Return (x, y) of the center of cell containing provided text 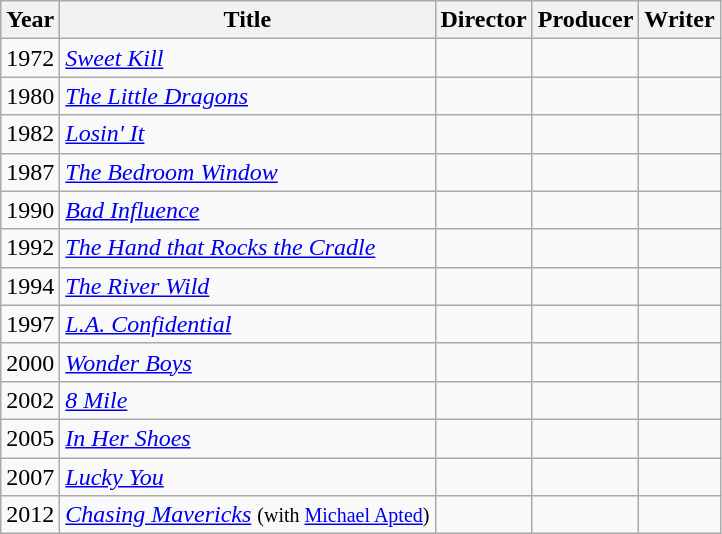
The Bedroom Window (248, 172)
Writer (680, 20)
1987 (30, 172)
Bad Influence (248, 210)
1972 (30, 58)
Chasing Mavericks (with Michael Apted) (248, 515)
2002 (30, 400)
The Hand that Rocks the Cradle (248, 248)
1997 (30, 324)
1992 (30, 248)
8 Mile (248, 400)
2005 (30, 438)
The River Wild (248, 286)
In Her Shoes (248, 438)
Producer (586, 20)
1994 (30, 286)
The Little Dragons (248, 96)
1980 (30, 96)
2000 (30, 362)
Director (484, 20)
2007 (30, 477)
Losin' It (248, 134)
L.A. Confidential (248, 324)
Lucky You (248, 477)
1982 (30, 134)
Wonder Boys (248, 362)
Year (30, 20)
Sweet Kill (248, 58)
2012 (30, 515)
1990 (30, 210)
Title (248, 20)
